From the cell containing the given text, extract its center point as (X, Y) coordinate. 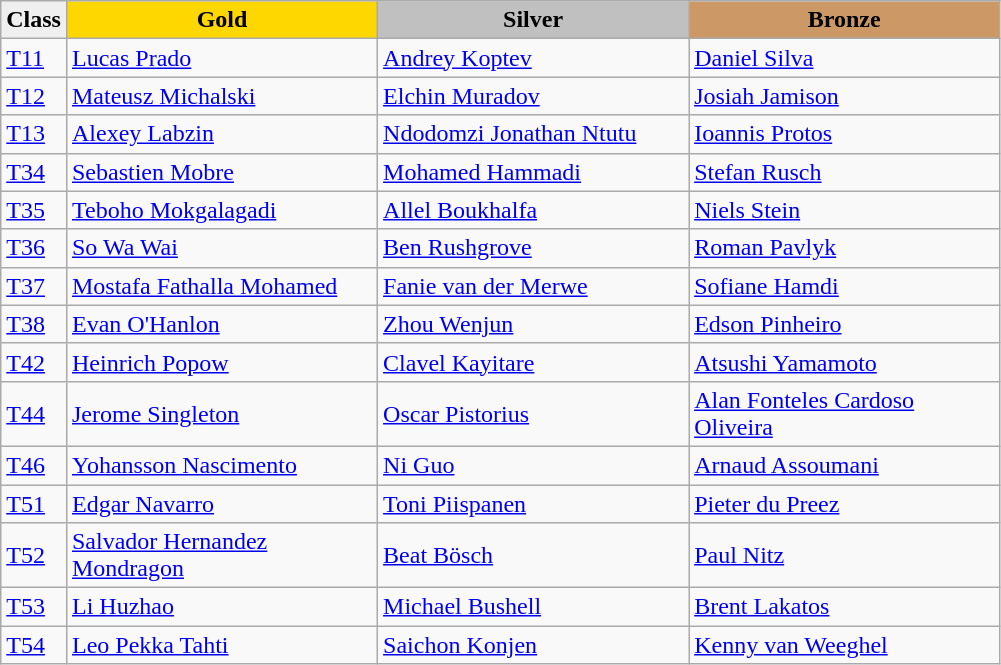
Daniel Silva (844, 58)
T13 (34, 134)
Clavel Kayitare (534, 362)
Bronze (844, 20)
T37 (34, 286)
Paul Nitz (844, 556)
Saichon Konjen (534, 645)
Niels Stein (844, 210)
T54 (34, 645)
Ioannis Protos (844, 134)
T46 (34, 465)
Evan O'Hanlon (222, 324)
Ndodomzi Jonathan Ntutu (534, 134)
T12 (34, 96)
T51 (34, 503)
Andrey Koptev (534, 58)
Edgar Navarro (222, 503)
Oscar Pistorius (534, 414)
Toni Piispanen (534, 503)
Roman Pavlyk (844, 248)
T11 (34, 58)
T42 (34, 362)
Class (34, 20)
Leo Pekka Tahti (222, 645)
Kenny van Weeghel (844, 645)
Zhou Wenjun (534, 324)
Brent Lakatos (844, 607)
Elchin Muradov (534, 96)
Beat Bösch (534, 556)
Mostafa Fathalla Mohamed (222, 286)
Ni Guo (534, 465)
Mateusz Michalski (222, 96)
T44 (34, 414)
Arnaud Assoumani (844, 465)
Jerome Singleton (222, 414)
Pieter du Preez (844, 503)
T52 (34, 556)
Michael Bushell (534, 607)
T36 (34, 248)
Li Huzhao (222, 607)
Heinrich Popow (222, 362)
Yohansson Nascimento (222, 465)
Sofiane Hamdi (844, 286)
Alexey Labzin (222, 134)
Salvador Hernandez Mondragon (222, 556)
Atsushi Yamamoto (844, 362)
T34 (34, 172)
T53 (34, 607)
Lucas Prado (222, 58)
Edson Pinheiro (844, 324)
Josiah Jamison (844, 96)
Sebastien Mobre (222, 172)
Mohamed Hammadi (534, 172)
Ben Rushgrove (534, 248)
Allel Boukhalfa (534, 210)
T35 (34, 210)
Teboho Mokgalagadi (222, 210)
Silver (534, 20)
Alan Fonteles Cardoso Oliveira (844, 414)
Fanie van der Merwe (534, 286)
T38 (34, 324)
So Wa Wai (222, 248)
Stefan Rusch (844, 172)
Gold (222, 20)
